Find where the given text appears and provide that cell's center as (X, Y) coordinate. 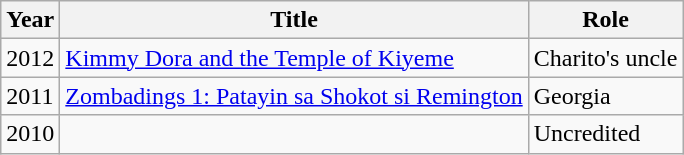
Georgia (606, 96)
2012 (30, 58)
Kimmy Dora and the Temple of Kiyeme (294, 58)
2010 (30, 134)
2011 (30, 96)
Charito's uncle (606, 58)
Year (30, 20)
Title (294, 20)
Uncredited (606, 134)
Zombadings 1: Patayin sa Shokot si Remington (294, 96)
Role (606, 20)
